Find where the given text appears and provide that cell's center as [x, y] coordinate. 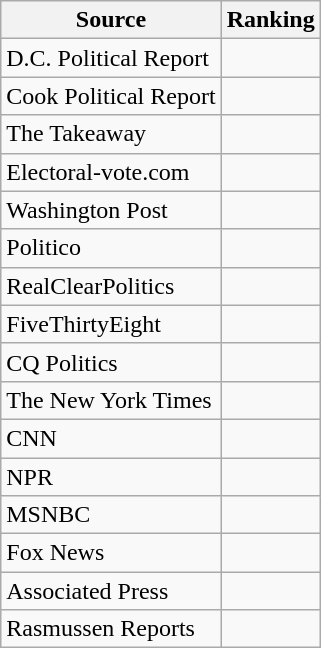
NPR [111, 477]
Fox News [111, 553]
Washington Post [111, 210]
Rasmussen Reports [111, 629]
FiveThirtyEight [111, 324]
Ranking [270, 20]
Politico [111, 248]
Electoral-vote.com [111, 172]
RealClearPolitics [111, 286]
CQ Politics [111, 362]
CNN [111, 438]
Source [111, 20]
MSNBC [111, 515]
Cook Political Report [111, 96]
The Takeaway [111, 134]
D.C. Political Report [111, 58]
Associated Press [111, 591]
The New York Times [111, 400]
